For the text-containing cell, return its midpoint in (X, Y) coordinate format. 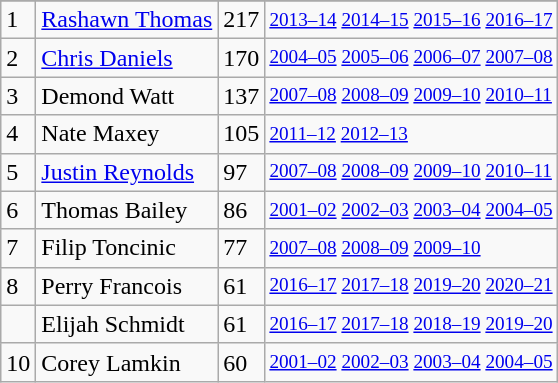
77 (242, 248)
97 (242, 172)
Justin Reynolds (127, 172)
2013–14 2014–15 2015–16 2016–17 (411, 20)
2016–17 2017–18 2018–19 2019–20 (411, 324)
2 (18, 58)
8 (18, 286)
2011–12 2012–13 (411, 134)
5 (18, 172)
Demond Watt (127, 96)
3 (18, 96)
10 (18, 362)
137 (242, 96)
4 (18, 134)
6 (18, 210)
Elijah Schmidt (127, 324)
217 (242, 20)
2016–17 2017–18 2019–20 2020–21 (411, 286)
Perry Francois (127, 286)
170 (242, 58)
2004–05 2005–06 2006–07 2007–08 (411, 58)
Filip Toncinic (127, 248)
Corey Lamkin (127, 362)
7 (18, 248)
Thomas Bailey (127, 210)
Rashawn Thomas (127, 20)
86 (242, 210)
1 (18, 20)
2007–08 2008–09 2009–10 (411, 248)
Nate Maxey (127, 134)
105 (242, 134)
Chris Daniels (127, 58)
60 (242, 362)
